Determine the (X, Y) coordinate at the center of the cell enclosing the given text.  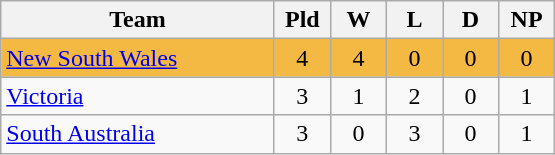
Team (138, 20)
New South Wales (138, 58)
D (470, 20)
South Australia (138, 134)
W (358, 20)
Pld (302, 20)
Victoria (138, 96)
NP (527, 20)
L (414, 20)
2 (414, 96)
